Identify which cell holds the provided text, then report its [X, Y] central coordinate. 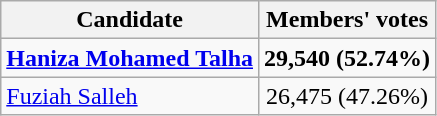
26,475 (47.26%) [348, 96]
29,540 (52.74%) [348, 58]
Members' votes [348, 20]
Candidate [130, 20]
Fuziah Salleh [130, 96]
Haniza Mohamed Talha [130, 58]
